Determine the (x, y) coordinate at the center of the cell enclosing the given text.  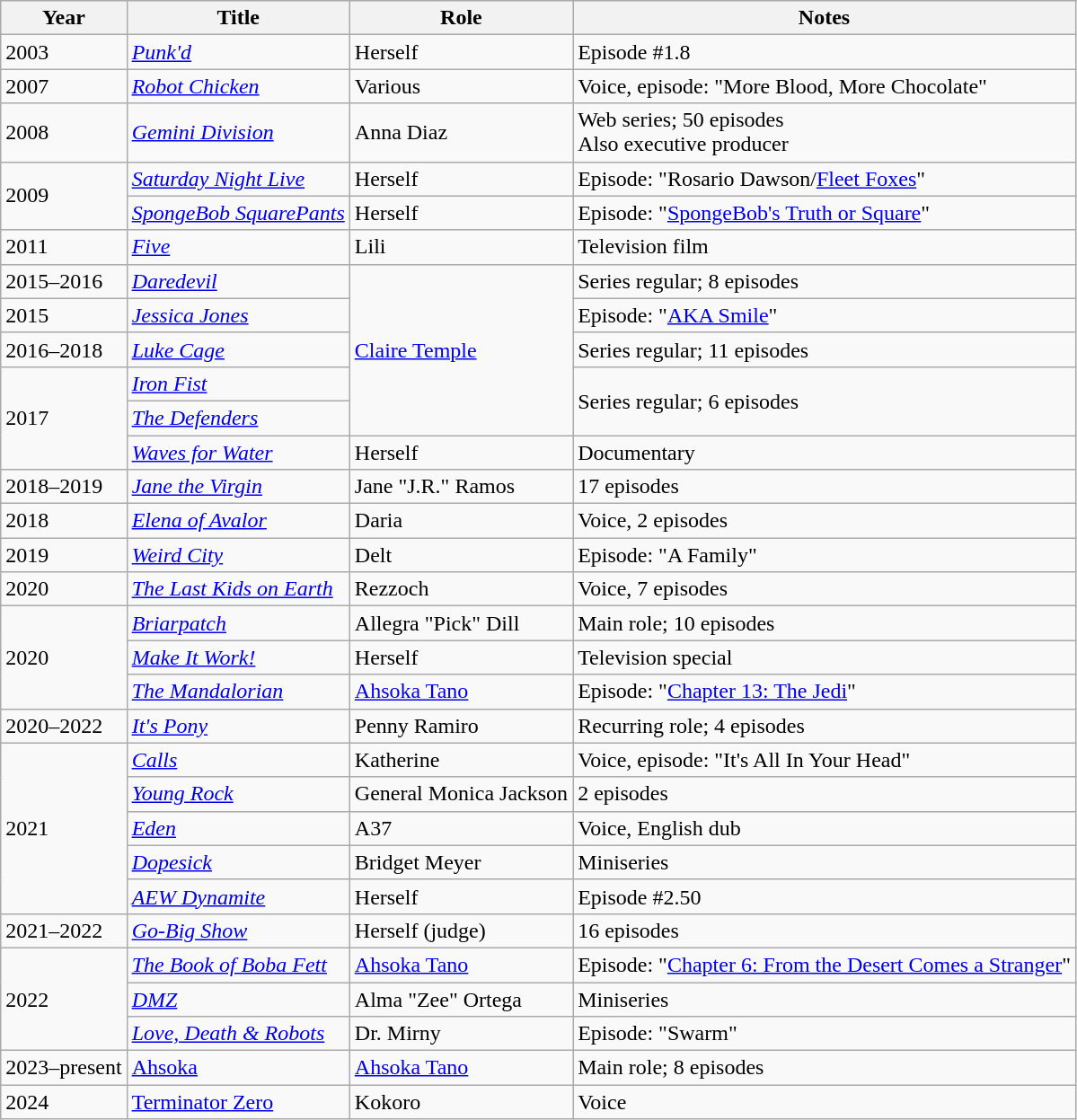
Role (461, 18)
Voice, 2 episodes (825, 521)
Episode: "Rosario Dawson/Fleet Foxes" (825, 179)
Ahsoka (238, 1068)
Series regular; 8 episodes (825, 281)
Voice, 7 episodes (825, 589)
Voice, episode: "More Blood, More Chocolate" (825, 86)
Briarpatch (238, 623)
Robot Chicken (238, 86)
Recurring role; 4 episodes (825, 726)
Rezzoch (461, 589)
Documentary (825, 452)
Series regular; 11 episodes (825, 349)
Allegra "Pick" Dill (461, 623)
Go-Big Show (238, 930)
Daria (461, 521)
Love, Death & Robots (238, 1034)
Various (461, 86)
Terminator Zero (238, 1102)
Gemini Division (238, 133)
Iron Fist (238, 384)
Jane "J.R." Ramos (461, 487)
Make It Work! (238, 657)
Elena of Avalor (238, 521)
Web series; 50 episodesAlso executive producer (825, 133)
Herself (judge) (461, 930)
Anna Diaz (461, 133)
2009 (64, 196)
The Defenders (238, 418)
Waves for Water (238, 452)
2023–present (64, 1068)
Television special (825, 657)
Voice (825, 1102)
Five (238, 247)
The Book of Boba Fett (238, 965)
16 episodes (825, 930)
2016–2018 (64, 349)
Series regular; 6 episodes (825, 401)
Year (64, 18)
2003 (64, 52)
The Last Kids on Earth (238, 589)
17 episodes (825, 487)
Daredevil (238, 281)
Episode #1.8 (825, 52)
Saturday Night Live (238, 179)
Episode: "Chapter 13: The Jedi" (825, 692)
Notes (825, 18)
2007 (64, 86)
Claire Temple (461, 349)
Penny Ramiro (461, 726)
A37 (461, 828)
Punk'd (238, 52)
Title (238, 18)
Main role; 10 episodes (825, 623)
DMZ (238, 1000)
Eden (238, 828)
2020–2022 (64, 726)
Dopesick (238, 862)
2019 (64, 555)
2021 (64, 828)
SpongeBob SquarePants (238, 213)
Episode: "SpongeBob's Truth or Square" (825, 213)
Young Rock (238, 794)
Delt (461, 555)
2024 (64, 1102)
2017 (64, 418)
Kokoro (461, 1102)
Weird City (238, 555)
Episode: "Swarm" (825, 1034)
Episode: "AKA Smile" (825, 315)
Katherine (461, 760)
Alma "Zee" Ortega (461, 1000)
Bridget Meyer (461, 862)
2015–2016 (64, 281)
The Mandalorian (238, 692)
Dr. Mirny (461, 1034)
Episode: "A Family" (825, 555)
2018–2019 (64, 487)
2021–2022 (64, 930)
Jane the Virgin (238, 487)
2022 (64, 999)
2018 (64, 521)
Television film (825, 247)
Calls (238, 760)
General Monica Jackson (461, 794)
It's Pony (238, 726)
Lili (461, 247)
2008 (64, 133)
Voice, English dub (825, 828)
Voice, episode: "It's All In Your Head" (825, 760)
Episode #2.50 (825, 896)
AEW Dynamite (238, 896)
2011 (64, 247)
2 episodes (825, 794)
2015 (64, 315)
Episode: "Chapter 6: From the Desert Comes a Stranger" (825, 965)
Luke Cage (238, 349)
Main role; 8 episodes (825, 1068)
Jessica Jones (238, 315)
